Identify which cell holds the provided text, then report its (X, Y) central coordinate. 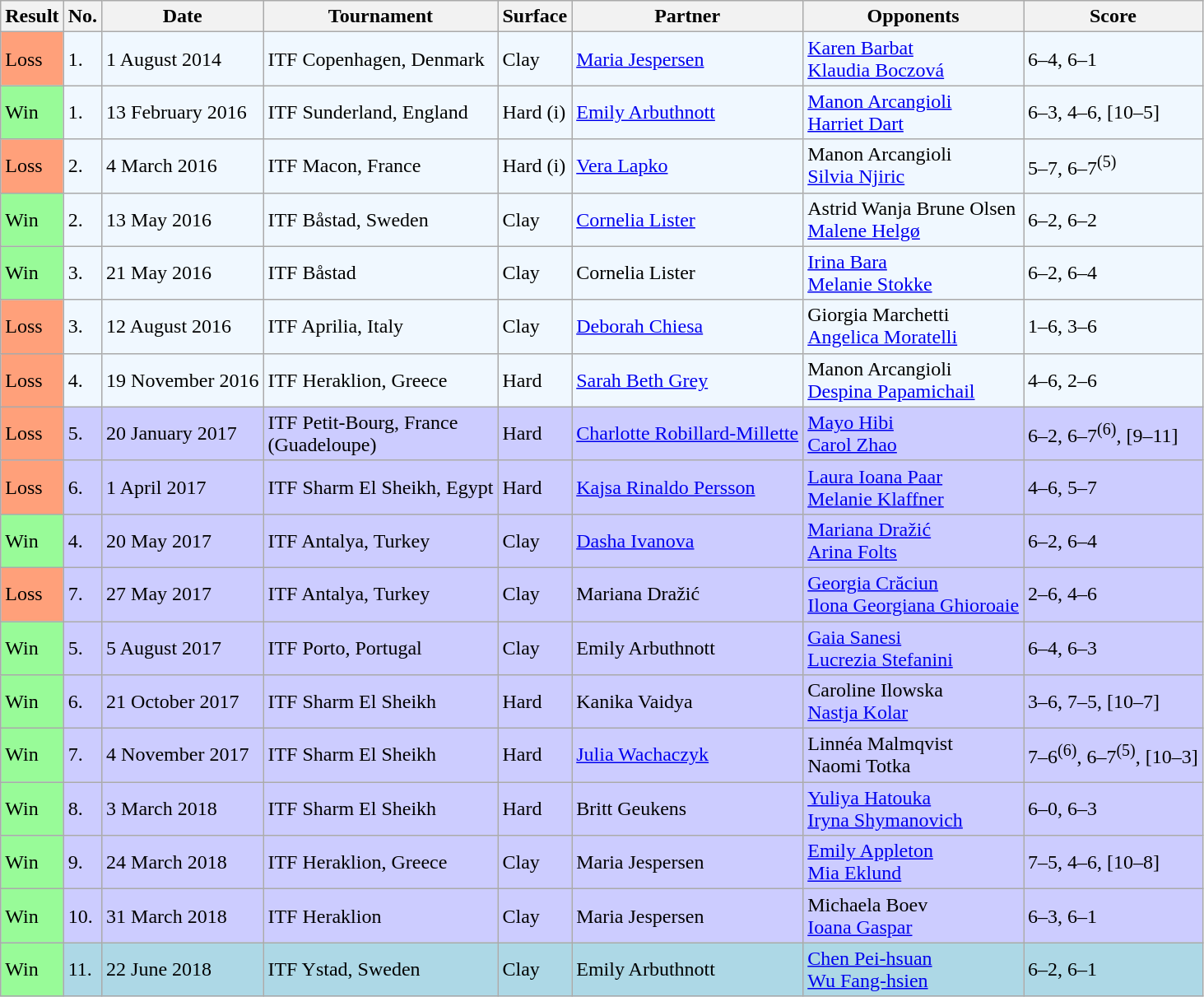
19 November 2016 (183, 380)
6–0, 6–3 (1113, 808)
ITF Sunderland, England (380, 112)
Date (183, 16)
31 March 2018 (183, 915)
Yuliya Hatouka Iryna Shymanovich (913, 808)
5–7, 6–7(5) (1113, 166)
Laura Ioana Paar Melanie Klaffner (913, 487)
2–6, 4–6 (1113, 594)
Britt Geukens (688, 808)
Mayo Hibi Carol Zhao (913, 433)
4 November 2017 (183, 756)
Sarah Beth Grey (688, 380)
ITF Aprilia, Italy (380, 326)
20 May 2017 (183, 540)
6–2, 6–2 (1113, 219)
Surface (535, 16)
ITF Macon, France (380, 166)
3 March 2018 (183, 808)
1 August 2014 (183, 59)
Manon Arcangioli Harriet Dart (913, 112)
Julia Wachaczyk (688, 756)
Tournament (380, 16)
ITF Heraklion (380, 915)
Deborah Chiesa (688, 326)
3–6, 7–5, [10–7] (1113, 701)
ITF Båstad (380, 273)
Chen Pei-hsuan Wu Fang-hsien (913, 970)
6–2, 6–1 (1113, 970)
Manon Arcangioli Silvia Njiric (913, 166)
27 May 2017 (183, 594)
1 April 2017 (183, 487)
4 March 2016 (183, 166)
Astrid Wanja Brune Olsen Malene Helgø (913, 219)
Dasha Ivanova (688, 540)
Karen Barbat Klaudia Boczová (913, 59)
Kajsa Rinaldo Persson (688, 487)
5 August 2017 (183, 647)
ITF Ystad, Sweden (380, 970)
6–2, 6–7(6), [9–11] (1113, 433)
Partner (688, 16)
ITF Sharm El Sheikh, Egypt (380, 487)
Caroline Ilowska Nastja Kolar (913, 701)
Kanika Vaidya (688, 701)
Charlotte Robillard-Millette (688, 433)
6–3, 4–6, [10–5] (1113, 112)
20 January 2017 (183, 433)
Giorgia Marchetti Angelica Moratelli (913, 326)
8. (82, 808)
4–6, 2–6 (1113, 380)
13 May 2016 (183, 219)
Gaia Sanesi Lucrezia Stefanini (913, 647)
Linnéa Malmqvist Naomi Totka (913, 756)
7–5, 4–6, [10–8] (1113, 863)
6–4, 6–1 (1113, 59)
24 March 2018 (183, 863)
10. (82, 915)
12 August 2016 (183, 326)
Opponents (913, 16)
22 June 2018 (183, 970)
Emily Appleton Mia Eklund (913, 863)
Mariana Dražić (688, 594)
Vera Lapko (688, 166)
Manon Arcangioli Despina Papamichail (913, 380)
21 May 2016 (183, 273)
7–6(6), 6–7(5), [10–3] (1113, 756)
ITF Båstad, Sweden (380, 219)
4–6, 5–7 (1113, 487)
6–3, 6–1 (1113, 915)
No. (82, 16)
Score (1113, 16)
6–4, 6–3 (1113, 647)
Georgia Crăciun Ilona Georgiana Ghioroaie (913, 594)
ITF Porto, Portugal (380, 647)
1–6, 3–6 (1113, 326)
ITF Petit-Bourg, France (Guadeloupe) (380, 433)
Michaela Boev Ioana Gaspar (913, 915)
Result (32, 16)
Mariana Dražić Arina Folts (913, 540)
21 October 2017 (183, 701)
13 February 2016 (183, 112)
11. (82, 970)
Irina Bara Melanie Stokke (913, 273)
9. (82, 863)
ITF Copenhagen, Denmark (380, 59)
